Locate the cell with the specified text and output its [X, Y] center coordinate. 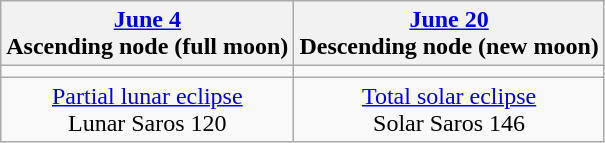
Total solar eclipseSolar Saros 146 [449, 110]
June 4Ascending node (full moon) [148, 34]
June 20Descending node (new moon) [449, 34]
Partial lunar eclipseLunar Saros 120 [148, 110]
